Find where the given text appears and provide that cell's center as [X, Y] coordinate. 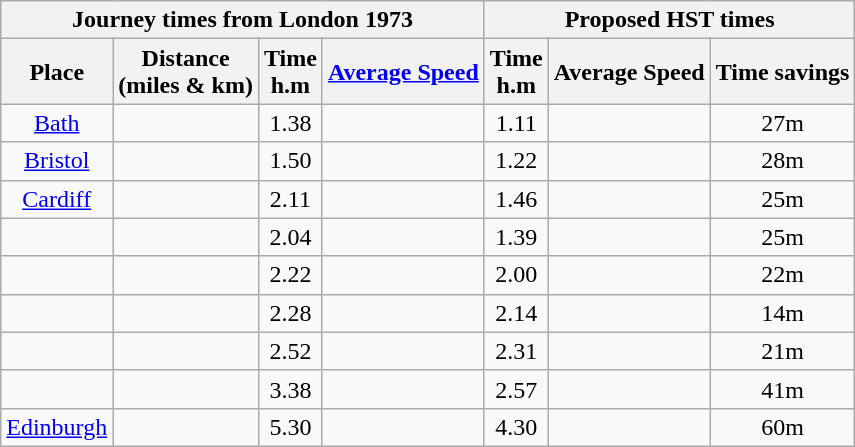
22m [782, 275]
1.22 [516, 161]
1.39 [516, 237]
1.38 [290, 123]
Journey times from London 1973 [243, 20]
3.38 [290, 389]
2.52 [290, 351]
1.46 [516, 199]
5.30 [290, 427]
2.11 [290, 199]
Place [57, 72]
2.28 [290, 313]
2.31 [516, 351]
1.11 [516, 123]
4.30 [516, 427]
Edinburgh [57, 427]
60m [782, 427]
41m [782, 389]
2.04 [290, 237]
Cardiff [57, 199]
1.50 [290, 161]
2.22 [290, 275]
Bristol [57, 161]
2.57 [516, 389]
27m [782, 123]
Proposed HST times [670, 20]
21m [782, 351]
Bath [57, 123]
28m [782, 161]
14m [782, 313]
2.00 [516, 275]
Time savings [782, 72]
2.14 [516, 313]
Distance (miles & km) [186, 72]
